Identify which cell holds the provided text, then report its [X, Y] central coordinate. 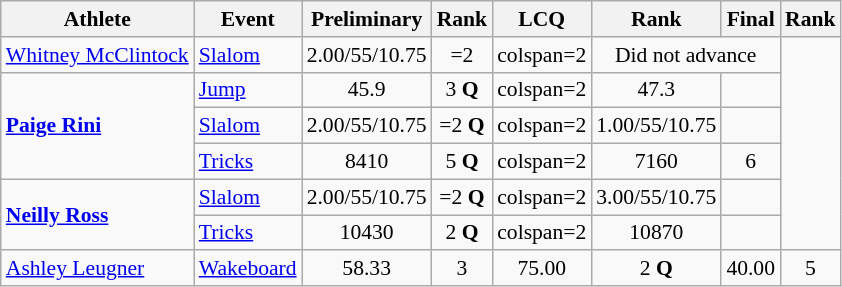
58.33 [367, 269]
5 Q [462, 162]
Athlete [98, 19]
8410 [367, 162]
Ashley Leugner [98, 269]
Wakeboard [248, 269]
Preliminary [367, 19]
10430 [367, 233]
3.00/55/10.75 [656, 197]
10870 [656, 233]
Did not advance [686, 55]
3 [462, 269]
Event [248, 19]
3 Q [462, 90]
5 [810, 269]
=2 [462, 55]
47.3 [656, 90]
40.00 [750, 269]
Final [750, 19]
Jump [248, 90]
LCQ [542, 19]
Neilly Ross [98, 214]
Paige Rini [98, 126]
7160 [656, 162]
1.00/55/10.75 [656, 126]
Whitney McClintock [98, 55]
6 [750, 162]
45.9 [367, 90]
75.00 [542, 269]
